Scan for the cell matching the given text and deliver its [X, Y] coordinate at center. 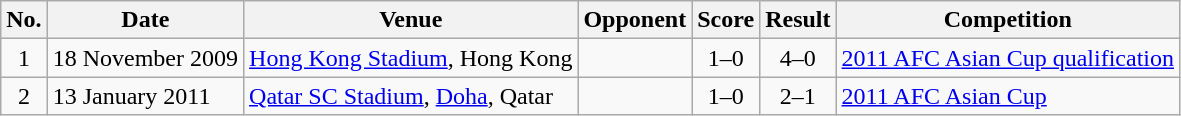
Result [798, 20]
Venue [411, 20]
Competition [1008, 20]
1 [24, 58]
Date [145, 20]
13 January 2011 [145, 96]
18 November 2009 [145, 58]
2011 AFC Asian Cup qualification [1008, 58]
Score [726, 20]
2–1 [798, 96]
No. [24, 20]
4–0 [798, 58]
2011 AFC Asian Cup [1008, 96]
2 [24, 96]
Opponent [635, 20]
Qatar SC Stadium, Doha, Qatar [411, 96]
Hong Kong Stadium, Hong Kong [411, 58]
